Locate the cell with the specified text and output its [X, Y] center coordinate. 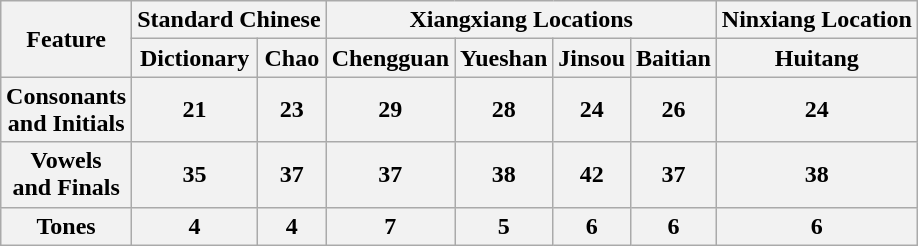
Standard Chinese [229, 20]
Baitian [674, 58]
26 [674, 110]
Chao [292, 58]
Xiangxiang Locations [521, 20]
Jinsou [592, 58]
Feature [66, 39]
Huitang [816, 58]
Dictionary [195, 58]
Ninxiang Location [816, 20]
42 [592, 174]
35 [195, 174]
23 [292, 110]
Vowelsand Finals [66, 174]
Chengguan [390, 58]
Consonantsand Initials [66, 110]
29 [390, 110]
5 [504, 226]
21 [195, 110]
Tones [66, 226]
28 [504, 110]
Yueshan [504, 58]
7 [390, 226]
